Capture the cell that displays the provided text and extract its [x, y] central coordinate. 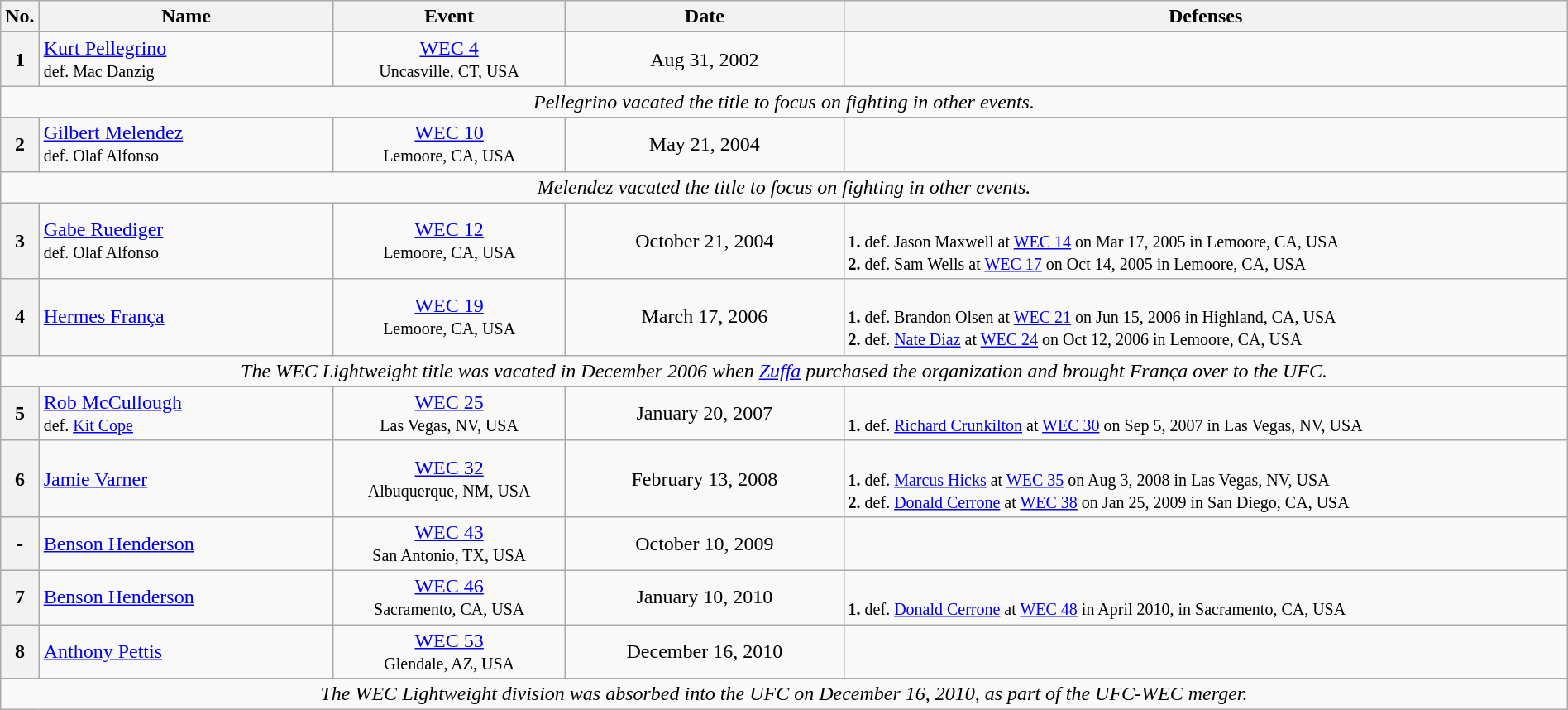
Aug 31, 2002 [705, 60]
8 [20, 650]
7 [20, 597]
2 [20, 144]
Jamie Varner [186, 478]
1. def. Marcus Hicks at WEC 35 on Aug 3, 2008 in Las Vegas, NV, USA 2. def. Donald Cerrone at WEC 38 on Jan 25, 2009 in San Diego, CA, USA [1206, 478]
WEC 32 Albuquerque, NM, USA [450, 478]
Defenses [1206, 17]
Name [186, 17]
5 [20, 414]
February 13, 2008 [705, 478]
December 16, 2010 [705, 650]
No. [20, 17]
WEC 46 Sacramento, CA, USA [450, 597]
1. def. Jason Maxwell at WEC 14 on Mar 17, 2005 in Lemoore, CA, USA 2. def. Sam Wells at WEC 17 on Oct 14, 2005 in Lemoore, CA, USA [1206, 241]
October 21, 2004 [705, 241]
6 [20, 478]
1. def. Donald Cerrone at WEC 48 in April 2010, in Sacramento, CA, USA [1206, 597]
- [20, 543]
The WEC Lightweight title was vacated in December 2006 when Zuffa purchased the organization and brought França over to the UFC. [784, 371]
WEC 10 Lemoore, CA, USA [450, 144]
Gabe Ruedigerdef. Olaf Alfonso [186, 241]
3 [20, 241]
WEC 53 Glendale, AZ, USA [450, 650]
Date [705, 17]
The WEC Lightweight division was absorbed into the UFC on December 16, 2010, as part of the UFC-WEC merger. [784, 694]
1. def. Brandon Olsen at WEC 21 on Jun 15, 2006 in Highland, CA, USA 2. def. Nate Diaz at WEC 24 on Oct 12, 2006 in Lemoore, CA, USA [1206, 317]
WEC 19 Lemoore, CA, USA [450, 317]
March 17, 2006 [705, 317]
Pellegrino vacated the title to focus on fighting in other events. [784, 102]
January 10, 2010 [705, 597]
1. def. Richard Crunkilton at WEC 30 on Sep 5, 2007 in Las Vegas, NV, USA [1206, 414]
WEC 25 Las Vegas, NV, USA [450, 414]
WEC 43 San Antonio, TX, USA [450, 543]
WEC 12 Lemoore, CA, USA [450, 241]
WEC 4 Uncasville, CT, USA [450, 60]
1 [20, 60]
4 [20, 317]
January 20, 2007 [705, 414]
Gilbert Melendezdef. Olaf Alfonso [186, 144]
Kurt Pellegrinodef. Mac Danzig [186, 60]
May 21, 2004 [705, 144]
Event [450, 17]
Hermes França [186, 317]
Melendez vacated the title to focus on fighting in other events. [784, 187]
Anthony Pettis [186, 650]
October 10, 2009 [705, 543]
Rob McCulloughdef. Kit Cope [186, 414]
